Return the (x, y) coordinate for the center point of the cell that contains the specified text.  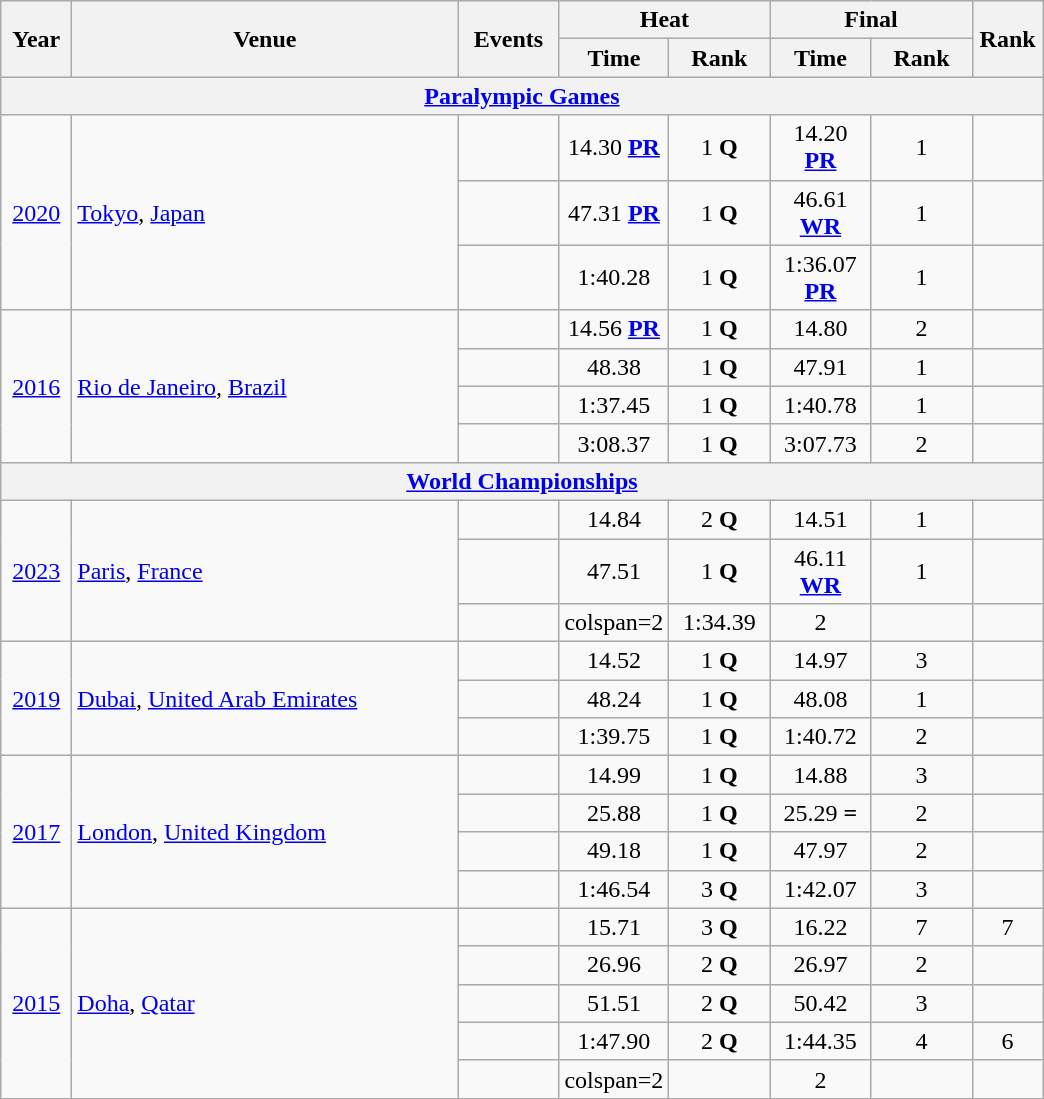
Year (36, 39)
1:40.28 (614, 278)
Final (871, 20)
48.08 (820, 699)
Tokyo, Japan (265, 212)
6 (1008, 1041)
47.97 (820, 851)
46.61 WR (820, 212)
14.51 (820, 519)
1:44.35 (820, 1041)
14.52 (614, 661)
47.31 PR (614, 212)
Doha, Qatar (265, 1003)
2017 (36, 832)
26.96 (614, 965)
Dubai, United Arab Emirates (265, 699)
Heat (664, 20)
1:47.90 (614, 1041)
2020 (36, 212)
World Championships (522, 481)
1:34.39 (720, 623)
2019 (36, 699)
25.29 = (820, 813)
3:08.37 (614, 443)
1:40.72 (820, 737)
25.88 (614, 813)
14.56 PR (614, 329)
14.88 (820, 775)
46.11 WR (820, 570)
1:42.07 (820, 889)
14.84 (614, 519)
48.38 (614, 367)
48.24 (614, 699)
1:36.07 PR (820, 278)
14.20 PR (820, 148)
1:37.45 (614, 405)
2015 (36, 1003)
26.97 (820, 965)
47.91 (820, 367)
2023 (36, 570)
1:39.75 (614, 737)
London, United Kingdom (265, 832)
Paris, France (265, 570)
1:40.78 (820, 405)
47.51 (614, 570)
Venue (265, 39)
16.22 (820, 927)
49.18 (614, 851)
Rio de Janeiro, Brazil (265, 386)
50.42 (820, 1003)
2016 (36, 386)
14.30 PR (614, 148)
14.99 (614, 775)
51.51 (614, 1003)
Paralympic Games (522, 96)
1:46.54 (614, 889)
14.97 (820, 661)
15.71 (614, 927)
Events (508, 39)
3:07.73 (820, 443)
4 (922, 1041)
14.80 (820, 329)
